Provide the (x, y) coordinate of the cell's center where the given text is located.  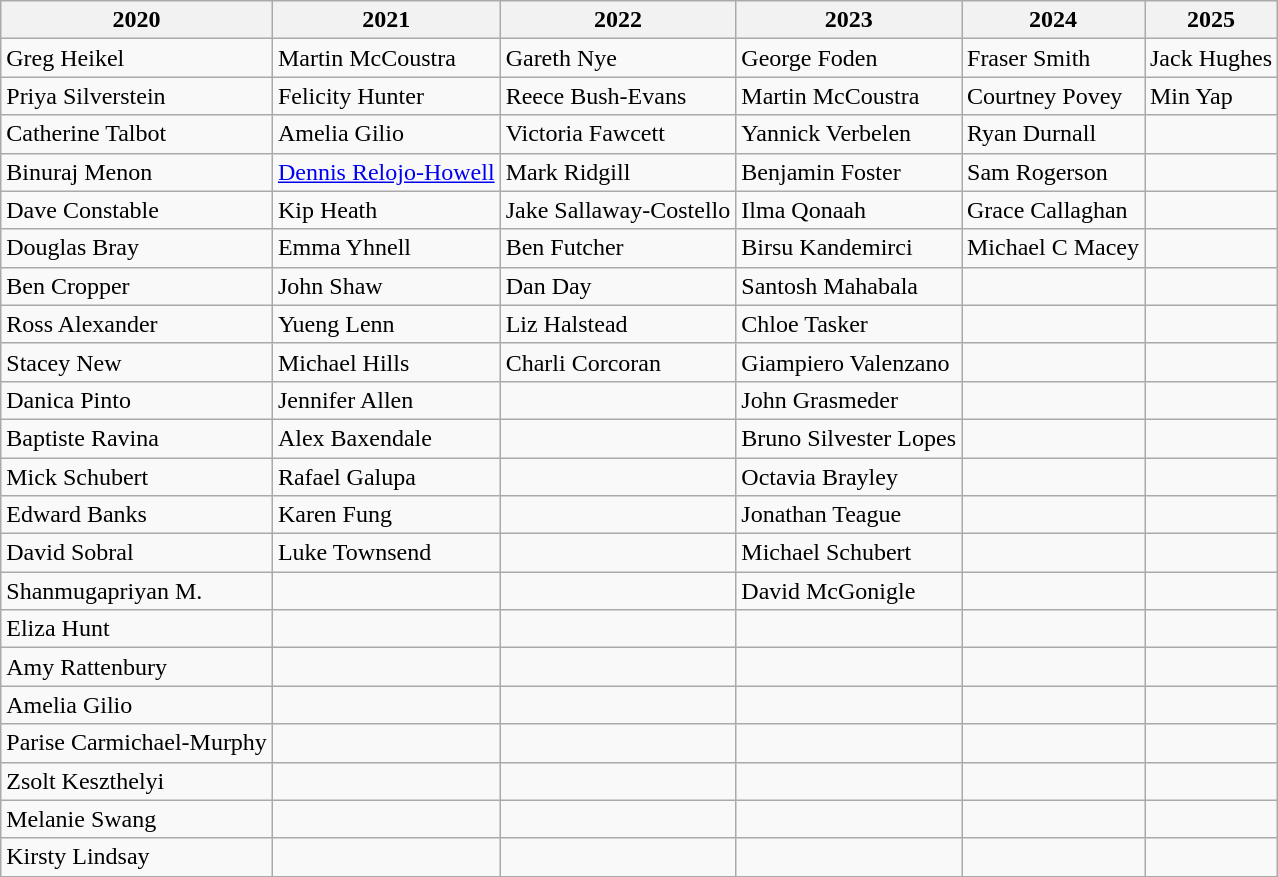
Alex Baxendale (386, 438)
Birsu Kandemirci (849, 248)
Victoria Fawcett (618, 134)
Bruno Silvester Lopes (849, 438)
Edward Banks (137, 515)
Mark Ridgill (618, 172)
Ben Cropper (137, 286)
Baptiste Ravina (137, 438)
Jonathan Teague (849, 515)
Zsolt Keszthelyi (137, 781)
Charli Corcoran (618, 362)
Shanmugapriyan M. (137, 591)
Min Yap (1210, 96)
John Grasmeder (849, 400)
Rafael Galupa (386, 477)
Karen Fung (386, 515)
Yannick Verbelen (849, 134)
Greg Heikel (137, 58)
Fraser Smith (1054, 58)
Benjamin Foster (849, 172)
Priya Silverstein (137, 96)
Chloe Tasker (849, 324)
Dennis Relojo-Howell (386, 172)
Mick Schubert (137, 477)
Gareth Nye (618, 58)
Parise Carmichael-Murphy (137, 743)
Sam Rogerson (1054, 172)
Eliza Hunt (137, 629)
Ross Alexander (137, 324)
Douglas Bray (137, 248)
Grace Callaghan (1054, 210)
Courtney Povey (1054, 96)
Michael Hills (386, 362)
Felicity Hunter (386, 96)
2021 (386, 20)
George Foden (849, 58)
Santosh Mahabala (849, 286)
2024 (1054, 20)
Emma Yhnell (386, 248)
Catherine Talbot (137, 134)
Michael C Macey (1054, 248)
John Shaw (386, 286)
Amy Rattenbury (137, 667)
Giampiero Valenzano (849, 362)
Dan Day (618, 286)
Stacey New (137, 362)
Binuraj Menon (137, 172)
Reece Bush-Evans (618, 96)
Kirsty Lindsay (137, 857)
Ryan Durnall (1054, 134)
Kip Heath (386, 210)
Octavia Brayley (849, 477)
Melanie Swang (137, 819)
Ben Futcher (618, 248)
David McGonigle (849, 591)
Liz Halstead (618, 324)
Yueng Lenn (386, 324)
2025 (1210, 20)
2023 (849, 20)
Ilma Qonaah (849, 210)
Luke Townsend (386, 553)
Jack Hughes (1210, 58)
2022 (618, 20)
Dave Constable (137, 210)
Jake Sallaway-Costello (618, 210)
David Sobral (137, 553)
2020 (137, 20)
Michael Schubert (849, 553)
Jennifer Allen (386, 400)
Danica Pinto (137, 400)
